Return the (x, y) coordinate for the center point of the cell that contains the specified text.  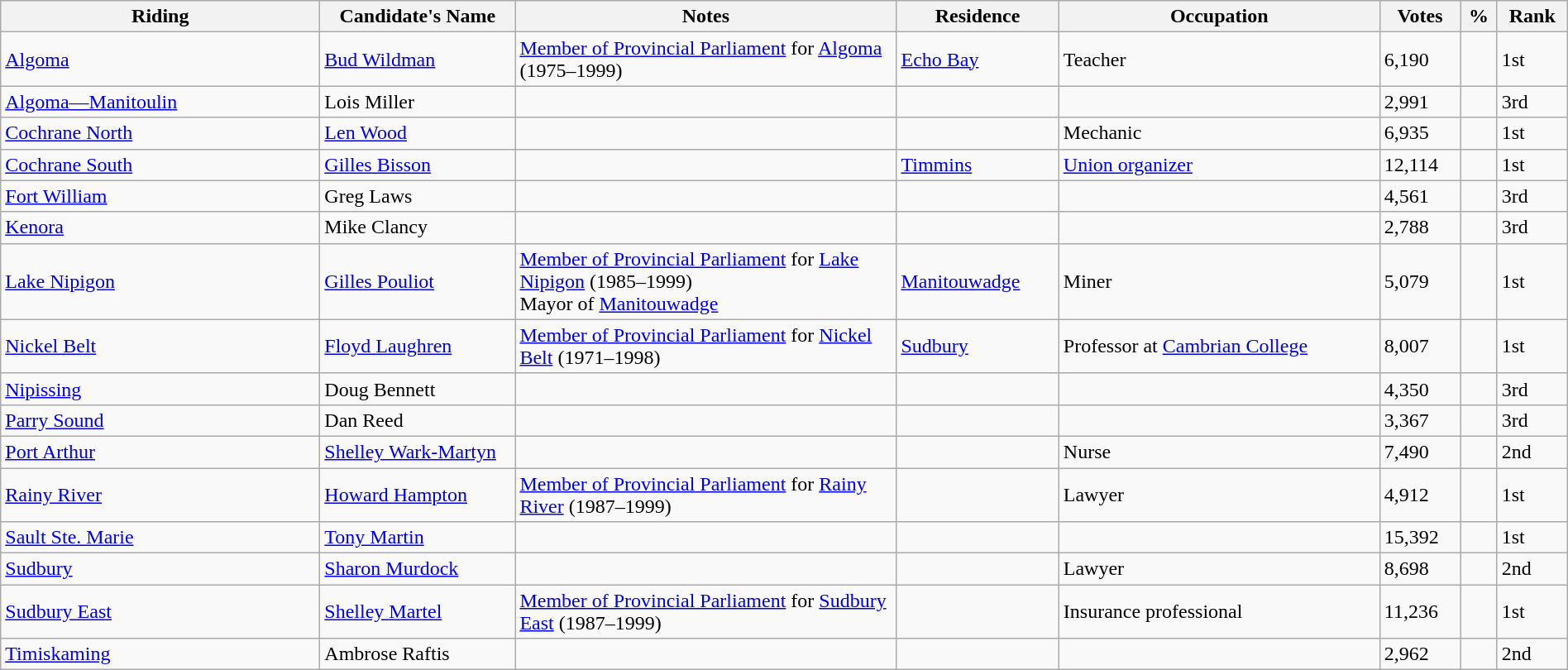
4,912 (1420, 495)
Professor at Cambrian College (1219, 346)
Lake Nipigon (160, 281)
6,190 (1420, 60)
Cochrane South (160, 165)
4,561 (1420, 196)
Floyd Laughren (418, 346)
Sault Ste. Marie (160, 538)
Port Arthur (160, 452)
Occupation (1219, 17)
Member of Provincial Parliament for Lake Nipigon (1985–1999) Mayor of Manitouwadge (706, 281)
Lois Miller (418, 102)
Votes (1420, 17)
Nickel Belt (160, 346)
Rainy River (160, 495)
Cochrane North (160, 133)
Candidate's Name (418, 17)
Nurse (1219, 452)
Union organizer (1219, 165)
Bud Wildman (418, 60)
Rank (1532, 17)
Algoma (160, 60)
4,350 (1420, 389)
Ambrose Raftis (418, 654)
Doug Bennett (418, 389)
15,392 (1420, 538)
6,935 (1420, 133)
Member of Provincial Parliament for Sudbury East (1987–1999) (706, 612)
Teacher (1219, 60)
Echo Bay (978, 60)
3,367 (1420, 420)
Sharon Murdock (418, 569)
Howard Hampton (418, 495)
Member of Provincial Parliament for Algoma (1975–1999) (706, 60)
Notes (706, 17)
% (1479, 17)
Insurance professional (1219, 612)
11,236 (1420, 612)
5,079 (1420, 281)
12,114 (1420, 165)
8,698 (1420, 569)
Mechanic (1219, 133)
Dan Reed (418, 420)
Nipissing (160, 389)
Gilles Bisson (418, 165)
Miner (1219, 281)
2,991 (1420, 102)
Member of Provincial Parliament for Nickel Belt (1971–1998) (706, 346)
Manitouwadge (978, 281)
Parry Sound (160, 420)
Residence (978, 17)
2,788 (1420, 227)
2,962 (1420, 654)
Gilles Pouliot (418, 281)
Fort William (160, 196)
Shelley Wark-Martyn (418, 452)
Member of Provincial Parliament for Rainy River (1987–1999) (706, 495)
Shelley Martel (418, 612)
8,007 (1420, 346)
Sudbury East (160, 612)
Algoma—Manitoulin (160, 102)
Kenora (160, 227)
Len Wood (418, 133)
Mike Clancy (418, 227)
Riding (160, 17)
Timiskaming (160, 654)
7,490 (1420, 452)
Timmins (978, 165)
Greg Laws (418, 196)
Tony Martin (418, 538)
